Detect which cell encompasses the target text, then output its (x, y) center coordinate. 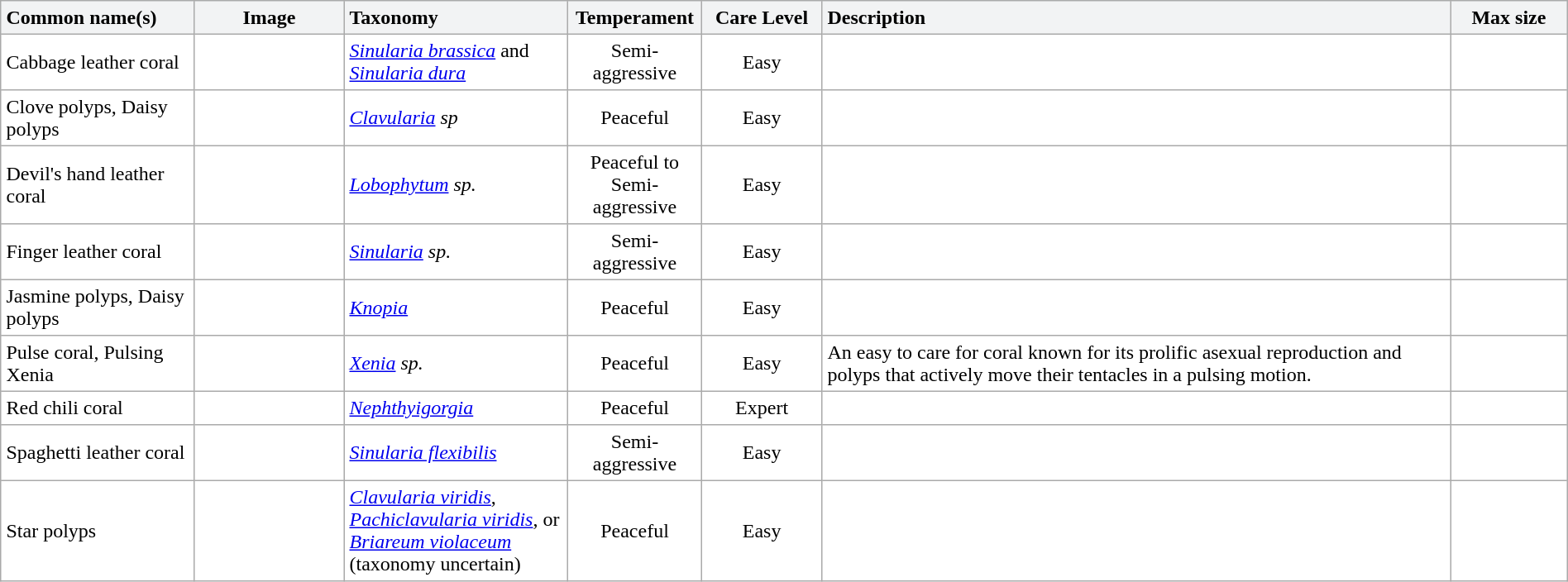
Clavularia sp (457, 118)
Taxonomy (457, 17)
Jasmine polyps, Daisy polyps (98, 308)
Temperament (634, 17)
Knopia (457, 308)
Cabbage leather coral (98, 62)
Common name(s) (98, 17)
Star polyps (98, 531)
Description (1136, 17)
Max size (1509, 17)
Clove polyps, Daisy polyps (98, 118)
Spaghetti leather coral (98, 453)
Sinularia sp. (457, 252)
Care Level (762, 17)
Peaceful to Semi-aggressive (634, 184)
Clavularia viridis, Pachiclavularia viridis, or Briareum violaceum (taxonomy uncertain) (457, 531)
Sinularia brassica and Sinularia dura (457, 62)
Xenia sp. (457, 364)
Devil's hand leather coral (98, 184)
Sinularia flexibilis (457, 453)
Image (270, 17)
Pulse coral, Pulsing Xenia (98, 364)
Nephthyigorgia (457, 408)
Finger leather coral (98, 252)
An easy to care for coral known for its prolific asexual reproduction and polyps that actively move their tentacles in a pulsing motion. (1136, 364)
Lobophytum sp. (457, 184)
Red chili coral (98, 408)
Expert (762, 408)
